Scan for the cell matching the given text and deliver its (X, Y) coordinate at center. 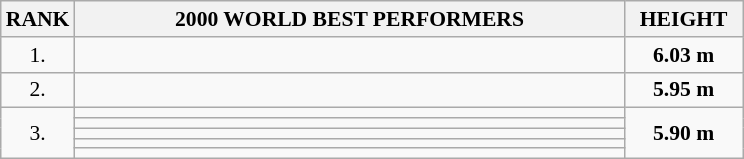
1. (38, 55)
2. (38, 90)
HEIGHT (684, 19)
RANK (38, 19)
5.90 m (684, 134)
3. (38, 134)
5.95 m (684, 90)
2000 WORLD BEST PERFORMERS (349, 19)
6.03 m (684, 55)
